Identify which cell holds the provided text, then report its (X, Y) central coordinate. 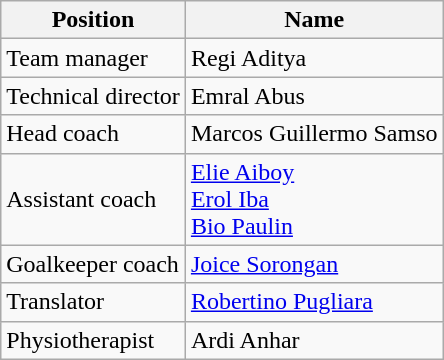
Translator (94, 302)
Elie Aiboy Erol Iba Bio Paulin (314, 199)
Regi Aditya (314, 58)
Ardi Anhar (314, 340)
Team manager (94, 58)
Robertino Pugliara (314, 302)
Assistant coach (94, 199)
Head coach (94, 134)
Name (314, 20)
Position (94, 20)
Technical director (94, 96)
Joice Sorongan (314, 264)
Marcos Guillermo Samso (314, 134)
Goalkeeper coach (94, 264)
Physiotherapist (94, 340)
Emral Abus (314, 96)
